For the text-containing cell, return its midpoint in (X, Y) coordinate format. 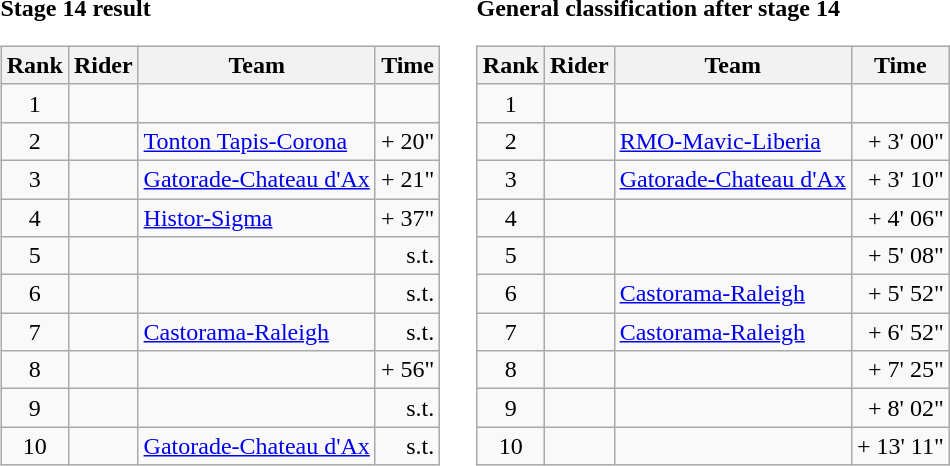
+ 37" (407, 217)
+ 7' 25" (900, 370)
+ 5' 08" (900, 256)
Histor-Sigma (256, 217)
+ 3' 10" (900, 179)
+ 56" (407, 370)
+ 4' 06" (900, 217)
+ 21" (407, 179)
+ 5' 52" (900, 294)
+ 13' 11" (900, 446)
Tonton Tapis-Corona (256, 141)
RMO-Mavic-Liberia (732, 141)
+ 3' 00" (900, 141)
+ 8' 02" (900, 408)
+ 6' 52" (900, 332)
+ 20" (407, 141)
